Output the (X, Y) coordinate of the center of the cell containing the given text.  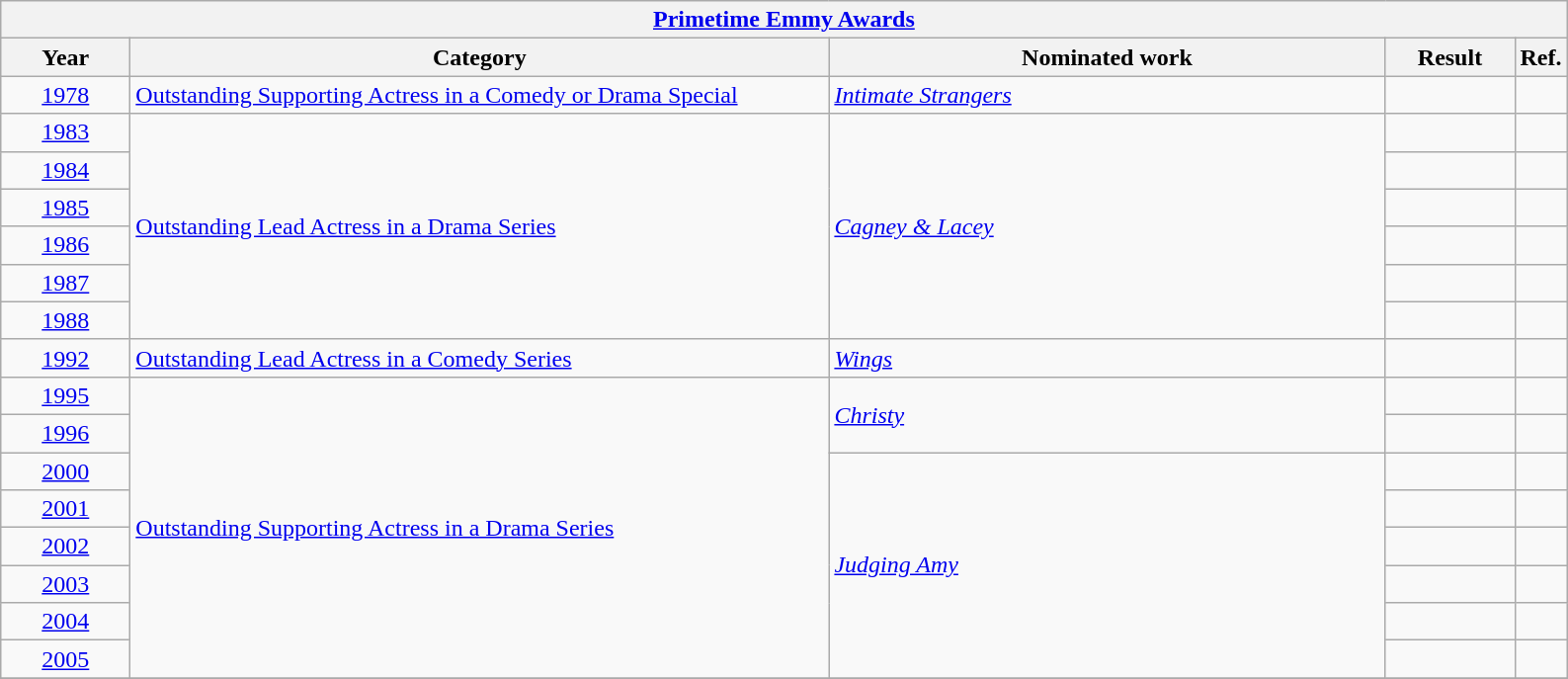
1978 (65, 95)
1984 (65, 170)
1996 (65, 433)
1988 (65, 320)
Outstanding Lead Actress in a Comedy Series (480, 358)
1983 (65, 132)
2005 (65, 659)
2002 (65, 547)
Intimate Strangers (1107, 95)
Outstanding Supporting Actress in a Comedy or Drama Special (480, 95)
1985 (65, 208)
Result (1450, 57)
2000 (65, 471)
Outstanding Supporting Actress in a Drama Series (480, 527)
Christy (1107, 414)
Outstanding Lead Actress in a Drama Series (480, 226)
2004 (65, 622)
Category (480, 57)
1995 (65, 395)
2003 (65, 584)
Wings (1107, 358)
1986 (65, 245)
Year (65, 57)
Nominated work (1107, 57)
1992 (65, 358)
2001 (65, 509)
Primetime Emmy Awards (784, 20)
Cagney & Lacey (1107, 226)
Ref. (1541, 57)
Judging Amy (1107, 565)
1987 (65, 283)
